Scan for the cell matching the given text and deliver its (x, y) coordinate at center. 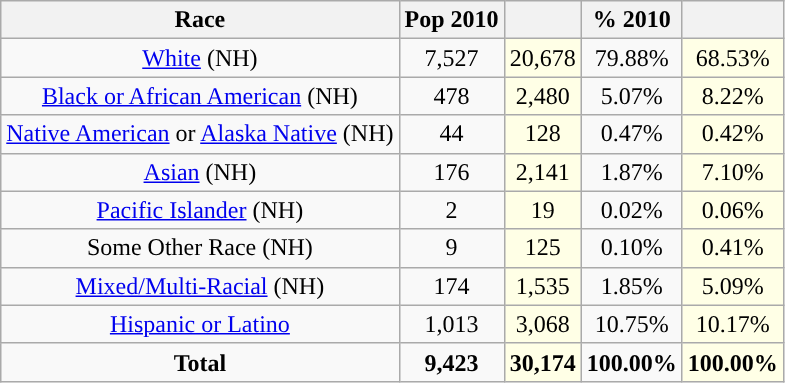
10.17% (732, 324)
1.85% (632, 286)
125 (542, 248)
128 (542, 134)
9,423 (452, 362)
White (NH) (200, 58)
2,480 (542, 96)
Total (200, 362)
Pop 2010 (452, 20)
19 (542, 210)
Race (200, 20)
Black or African American (NH) (200, 96)
0.02% (632, 210)
7.10% (732, 172)
3,068 (542, 324)
1.87% (632, 172)
7,527 (452, 58)
10.75% (632, 324)
478 (452, 96)
5.07% (632, 96)
9 (452, 248)
Mixed/Multi-Racial (NH) (200, 286)
176 (452, 172)
1,535 (542, 286)
Native American or Alaska Native (NH) (200, 134)
2,141 (542, 172)
44 (452, 134)
0.42% (732, 134)
79.88% (632, 58)
Pacific Islander (NH) (200, 210)
20,678 (542, 58)
8.22% (732, 96)
68.53% (732, 58)
0.10% (632, 248)
1,013 (452, 324)
2 (452, 210)
Some Other Race (NH) (200, 248)
5.09% (732, 286)
Asian (NH) (200, 172)
0.47% (632, 134)
% 2010 (632, 20)
0.41% (732, 248)
174 (452, 286)
30,174 (542, 362)
0.06% (732, 210)
Hispanic or Latino (200, 324)
